Capture the cell that displays the provided text and extract its (X, Y) central coordinate. 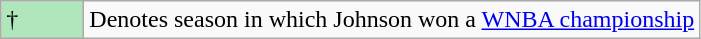
Denotes season in which Johnson won a WNBA championship (392, 20)
† (42, 20)
